Locate the cell with the specified text and output its (x, y) center coordinate. 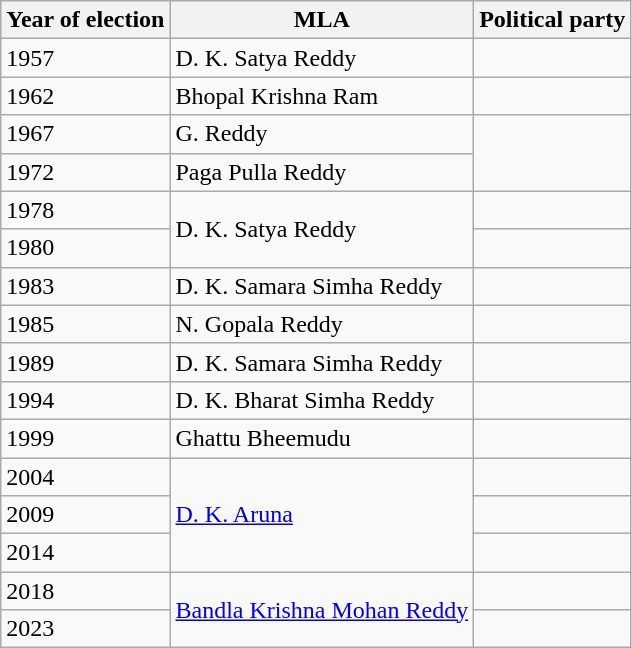
2018 (86, 591)
2023 (86, 629)
1999 (86, 438)
Bandla Krishna Mohan Reddy (322, 610)
D. K. Aruna (322, 515)
Year of election (86, 20)
MLA (322, 20)
G. Reddy (322, 134)
Bhopal Krishna Ram (322, 96)
1962 (86, 96)
1972 (86, 172)
1980 (86, 248)
1985 (86, 324)
1983 (86, 286)
Ghattu Bheemudu (322, 438)
Paga Pulla Reddy (322, 172)
N. Gopala Reddy (322, 324)
1957 (86, 58)
2014 (86, 553)
Political party (552, 20)
2009 (86, 515)
1978 (86, 210)
1994 (86, 400)
D. K. Bharat Simha Reddy (322, 400)
2004 (86, 477)
1967 (86, 134)
1989 (86, 362)
